Scan for the cell matching the given text and deliver its (x, y) coordinate at center. 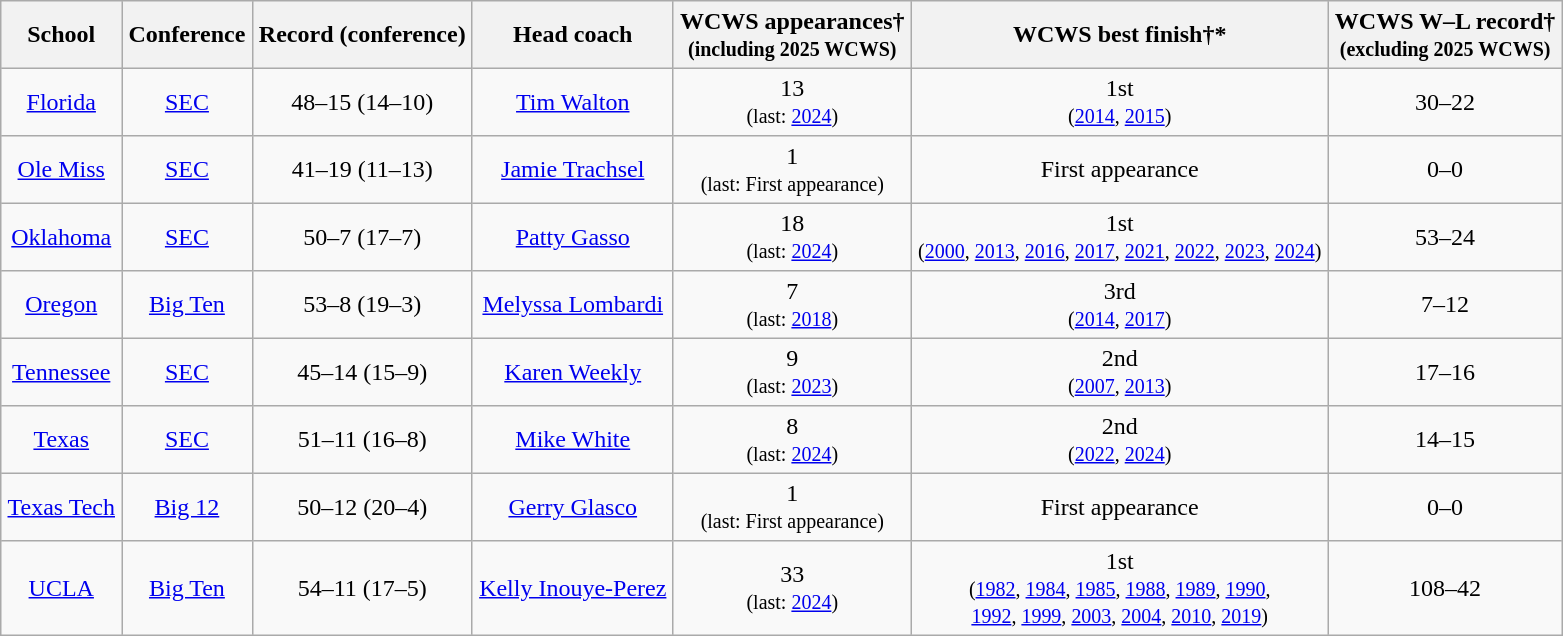
41–19 (11–13) (362, 170)
Oklahoma (62, 237)
Head coach (572, 35)
33 (last: 2024) (792, 588)
WCWS W–L record† (excluding 2025 WCWS) (1445, 35)
Gerry Glasco (572, 507)
18(last: 2024) (792, 237)
2nd (2022, 2024) (1120, 440)
Tennessee (62, 372)
7–12 (1445, 305)
Tim Walton (572, 102)
45–14 (15–9) (362, 372)
8 (last: 2024) (792, 440)
Mike White (572, 440)
Florida (62, 102)
2nd(2007, 2013) (1120, 372)
30–22 (1445, 102)
51–11 (16–8) (362, 440)
UCLA (62, 588)
50–12 (20–4) (362, 507)
Melyssa Lombardi (572, 305)
School (62, 35)
108–42 (1445, 588)
Karen Weekly (572, 372)
Kelly Inouye-Perez (572, 588)
Patty Gasso (572, 237)
3rd(2014, 2017) (1120, 305)
54–11 (17–5) (362, 588)
7(last: 2018) (792, 305)
Oregon (62, 305)
53–8 (19–3) (362, 305)
WCWS best finish†* (1120, 35)
53–24 (1445, 237)
Big 12 (187, 507)
17–16 (1445, 372)
1st (1982, 1984, 1985, 1988, 1989, 1990,1992, 1999, 2003, 2004, 2010, 2019) (1120, 588)
9 (last: 2023) (792, 372)
Jamie Trachsel (572, 170)
WCWS appearances† (including 2025 WCWS) (792, 35)
48–15 (14–10) (362, 102)
14–15 (1445, 440)
Texas (62, 440)
Conference (187, 35)
13(last: 2024) (792, 102)
Ole Miss (62, 170)
Texas Tech (62, 507)
Record (conference) (362, 35)
1st(2014, 2015) (1120, 102)
1st(2000, 2013, 2016, 2017, 2021, 2022, 2023, 2024) (1120, 237)
50–7 (17–7) (362, 237)
